Locate the cell with the specified text and output its (X, Y) center coordinate. 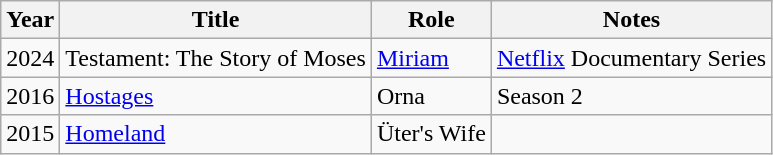
Orna (431, 96)
2024 (30, 58)
Üter's Wife (431, 134)
Miriam (431, 58)
2015 (30, 134)
Title (216, 20)
2016 (30, 96)
Season 2 (631, 96)
Hostages (216, 96)
Testament: The Story of Moses (216, 58)
Notes (631, 20)
Role (431, 20)
Netflix Documentary Series (631, 58)
Year (30, 20)
Homeland (216, 134)
